Return the (X, Y) coordinate for the center point of the cell that contains the specified text.  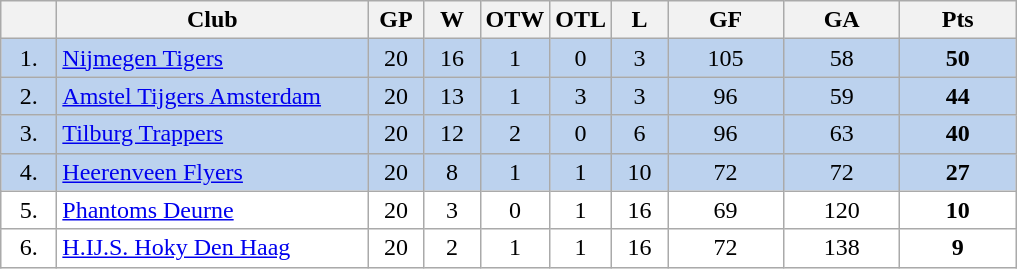
Tilburg Trappers (212, 134)
63 (842, 134)
GF (726, 20)
Heerenveen Flyers (212, 172)
44 (958, 96)
9 (958, 248)
69 (726, 210)
Phantoms Deurne (212, 210)
L (640, 20)
Nijmegen Tigers (212, 58)
5. (29, 210)
27 (958, 172)
50 (958, 58)
OTL (581, 20)
Amstel Tijgers Amsterdam (212, 96)
8 (452, 172)
1. (29, 58)
59 (842, 96)
40 (958, 134)
GA (842, 20)
13 (452, 96)
2. (29, 96)
H.IJ.S. Hoky Den Haag (212, 248)
6 (640, 134)
120 (842, 210)
3. (29, 134)
W (452, 20)
4. (29, 172)
6. (29, 248)
OTW (515, 20)
GP (396, 20)
Pts (958, 20)
138 (842, 248)
12 (452, 134)
58 (842, 58)
105 (726, 58)
Club (212, 20)
